Find where the given text appears and provide that cell's center as [X, Y] coordinate. 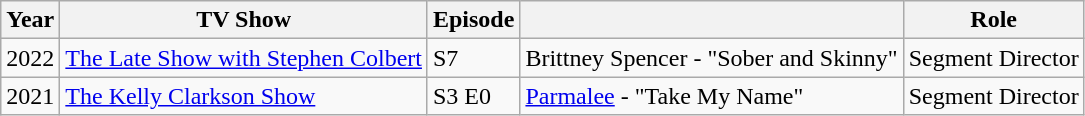
Brittney Spencer - "Sober and Skinny" [712, 58]
S3 E0 [473, 96]
Role [994, 20]
Parmalee - "Take My Name" [712, 96]
TV Show [244, 20]
Episode [473, 20]
The Late Show with Stephen Colbert [244, 58]
S7 [473, 58]
The Kelly Clarkson Show [244, 96]
2022 [30, 58]
Year [30, 20]
2021 [30, 96]
